Find where the given text appears and provide that cell's center as [x, y] coordinate. 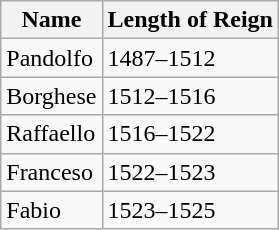
Pandolfo [52, 58]
1522–1523 [190, 172]
Fabio [52, 210]
Franceso [52, 172]
1516–1522 [190, 134]
Raffaello [52, 134]
Length of Reign [190, 20]
1523–1525 [190, 210]
1487–1512 [190, 58]
1512–1516 [190, 96]
Name [52, 20]
Borghese [52, 96]
